Search for the cell housing the specified text and yield its [x, y] center coordinate. 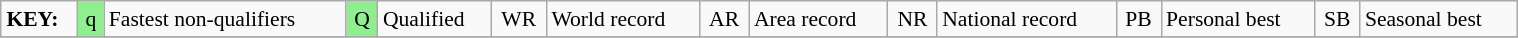
NR [912, 19]
Personal best [1238, 19]
World record [622, 19]
Area record [818, 19]
AR [724, 19]
Fastest non-qualifiers [225, 19]
National record [1026, 19]
Seasonal best [1438, 19]
KEY: [40, 19]
Qualified [434, 19]
q [91, 19]
Q [362, 19]
SB [1338, 19]
PB [1138, 19]
WR [518, 19]
